Determine the [X, Y] coordinate at the center of the cell enclosing the given text.  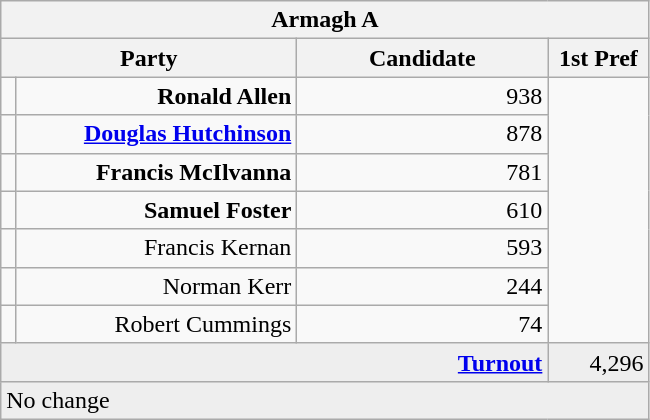
Norman Kerr [156, 286]
1st Pref [598, 58]
878 [422, 134]
Turnout [274, 362]
610 [422, 210]
4,296 [598, 362]
593 [422, 248]
938 [422, 96]
No change [325, 400]
Francis Kernan [156, 248]
Candidate [422, 58]
244 [422, 286]
Party [149, 58]
Ronald Allen [156, 96]
Robert Cummings [156, 324]
74 [422, 324]
Francis McIlvanna [156, 172]
Armagh A [325, 20]
781 [422, 172]
Samuel Foster [156, 210]
Douglas Hutchinson [156, 134]
